Return [x, y] of the center of cell containing provided text 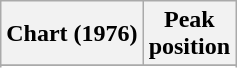
Chart (1976) [72, 34]
Peakposition [189, 34]
